Provide the (X, Y) coordinate of the cell's center where the given text is located.  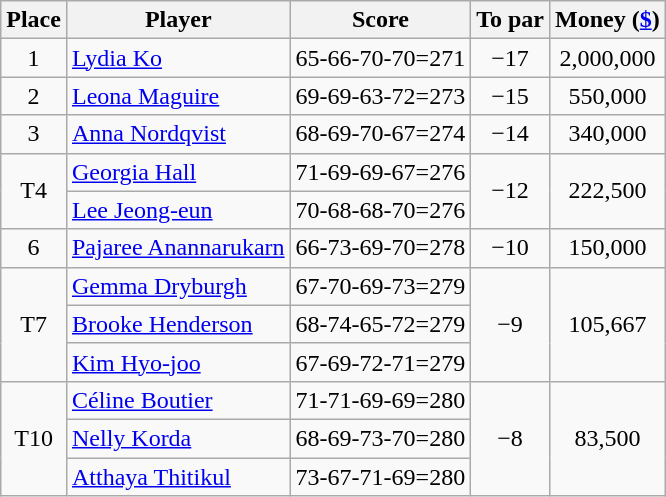
−8 (510, 438)
T7 (34, 324)
Pajaree Anannarukarn (178, 248)
66-73-69-70=278 (380, 248)
Nelly Korda (178, 438)
Gemma Dryburgh (178, 286)
71-69-69-67=276 (380, 172)
67-69-72-71=279 (380, 362)
1 (34, 58)
−15 (510, 96)
Money ($) (608, 20)
6 (34, 248)
Lydia Ko (178, 58)
−9 (510, 324)
70-68-68-70=276 (380, 210)
73-67-71-69=280 (380, 477)
Atthaya Thitikul (178, 477)
105,667 (608, 324)
3 (34, 134)
Georgia Hall (178, 172)
550,000 (608, 96)
Player (178, 20)
69-69-63-72=273 (380, 96)
68-69-73-70=280 (380, 438)
Score (380, 20)
65-66-70-70=271 (380, 58)
Kim Hyo-joo (178, 362)
Brooke Henderson (178, 324)
−17 (510, 58)
Lee Jeong-eun (178, 210)
68-69-70-67=274 (380, 134)
Céline Boutier (178, 400)
150,000 (608, 248)
340,000 (608, 134)
−12 (510, 191)
222,500 (608, 191)
Leona Maguire (178, 96)
2 (34, 96)
To par (510, 20)
T10 (34, 438)
Place (34, 20)
T4 (34, 191)
83,500 (608, 438)
−14 (510, 134)
67-70-69-73=279 (380, 286)
68-74-65-72=279 (380, 324)
Anna Nordqvist (178, 134)
2,000,000 (608, 58)
71-71-69-69=280 (380, 400)
−10 (510, 248)
